Scan for the cell matching the given text and deliver its (X, Y) coordinate at center. 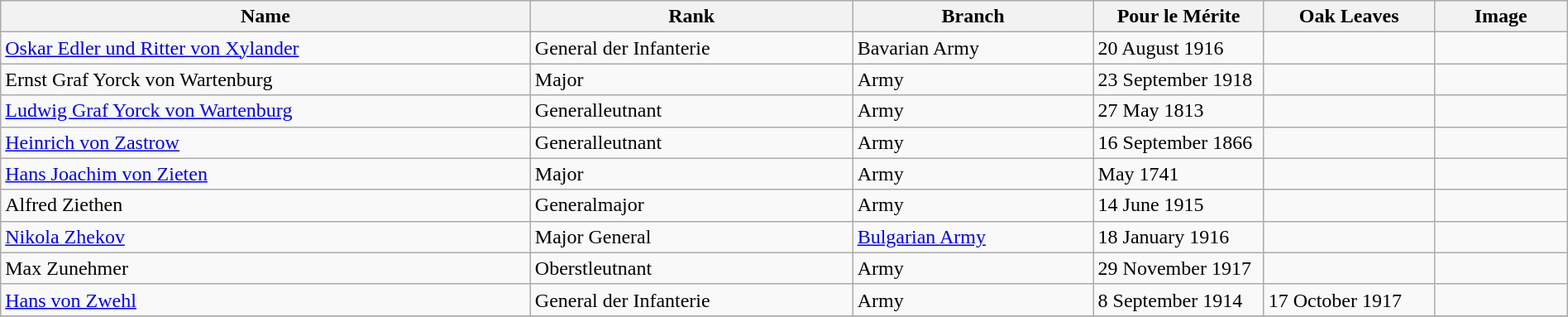
Max Zunehmer (266, 268)
8 September 1914 (1178, 300)
Oberstleutnant (691, 268)
17 October 1917 (1349, 300)
18 January 1916 (1178, 237)
14 June 1915 (1178, 205)
Branch (973, 17)
29 November 1917 (1178, 268)
23 September 1918 (1178, 79)
Heinrich von Zastrow (266, 142)
Ernst Graf Yorck von Wartenburg (266, 79)
Pour le Mérite (1178, 17)
Ludwig Graf Yorck von Wartenburg (266, 111)
Bavarian Army (973, 48)
Name (266, 17)
May 1741 (1178, 174)
Major General (691, 237)
16 September 1866 (1178, 142)
Bulgarian Army (973, 237)
27 May 1813 (1178, 111)
Oskar Edler und Ritter von Xylander (266, 48)
Image (1500, 17)
20 August 1916 (1178, 48)
Nikola Zhekov (266, 237)
Hans von Zwehl (266, 300)
Alfred Ziethen (266, 205)
Generalmajor (691, 205)
Oak Leaves (1349, 17)
Rank (691, 17)
Hans Joachim von Zieten (266, 174)
